Scan for the cell matching the given text and deliver its (x, y) coordinate at center. 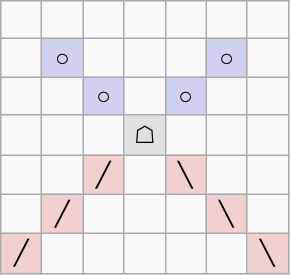
☖ (144, 135)
